Extract the (X, Y) coordinate from the center of the cell holding the provided text.  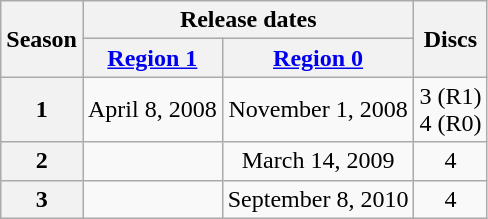
September 8, 2010 (318, 199)
November 1, 2008 (318, 110)
Region 0 (318, 58)
Release dates (248, 20)
3 (R1)4 (R0) (450, 110)
March 14, 2009 (318, 161)
Region 1 (152, 58)
2 (42, 161)
Discs (450, 39)
3 (42, 199)
April 8, 2008 (152, 110)
Season (42, 39)
1 (42, 110)
